Locate the cell with the specified text and output its [x, y] center coordinate. 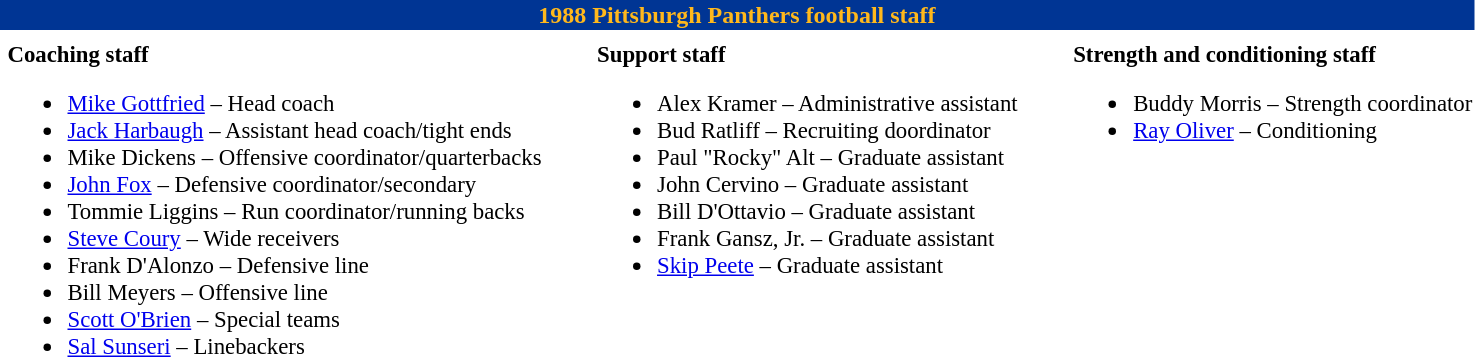
1988 Pittsburgh Panthers football staff [737, 15]
